Scan for the cell matching the given text and deliver its [X, Y] coordinate at center. 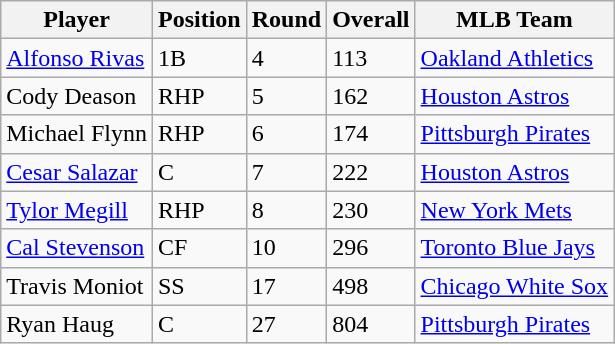
MLB Team [514, 20]
804 [371, 324]
162 [371, 96]
Oakland Athletics [514, 58]
New York Mets [514, 210]
8 [286, 210]
Overall [371, 20]
5 [286, 96]
10 [286, 248]
222 [371, 172]
230 [371, 210]
296 [371, 248]
CF [199, 248]
Alfonso Rivas [77, 58]
Cal Stevenson [77, 248]
SS [199, 286]
7 [286, 172]
174 [371, 134]
Chicago White Sox [514, 286]
4 [286, 58]
Cody Deason [77, 96]
1B [199, 58]
Position [199, 20]
Player [77, 20]
Cesar Salazar [77, 172]
6 [286, 134]
27 [286, 324]
498 [371, 286]
Toronto Blue Jays [514, 248]
Travis Moniot [77, 286]
17 [286, 286]
113 [371, 58]
Ryan Haug [77, 324]
Round [286, 20]
Michael Flynn [77, 134]
Tylor Megill [77, 210]
